Scan for the cell matching the given text and deliver its [X, Y] coordinate at center. 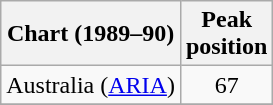
67 [226, 85]
Peakposition [226, 34]
Australia (ARIA) [91, 85]
Chart (1989–90) [91, 34]
